Search for the cell housing the specified text and yield its [x, y] center coordinate. 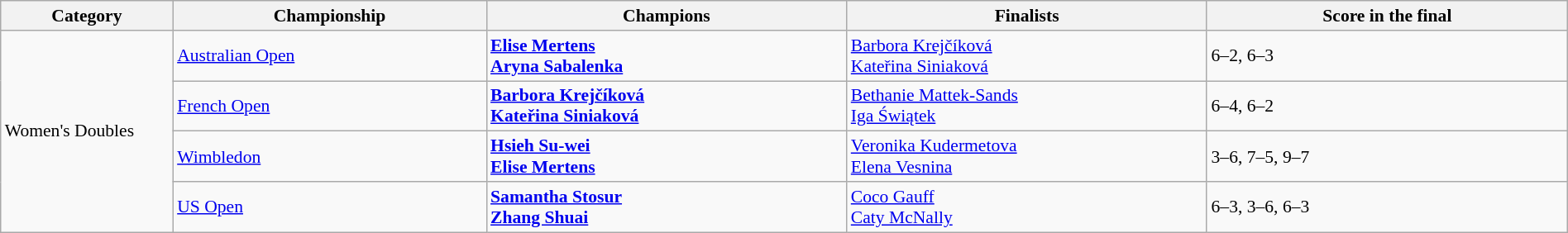
Championship [329, 16]
3–6, 7–5, 9–7 [1387, 157]
Score in the final [1387, 16]
6–3, 3–6, 6–3 [1387, 207]
French Open [329, 106]
Finalists [1027, 16]
Champions [667, 16]
Coco Gauff Caty McNally [1027, 207]
Bethanie Mattek-Sands Iga Świątek [1027, 106]
Women's Doubles [87, 131]
US Open [329, 207]
Category [87, 16]
6–2, 6–3 [1387, 56]
Veronika Kudermetova Elena Vesnina [1027, 157]
Samantha Stosur Zhang Shuai [667, 207]
Elise Mertens Aryna Sabalenka [667, 56]
Hsieh Su-wei Elise Mertens [667, 157]
6–4, 6–2 [1387, 106]
Wimbledon [329, 157]
Australian Open [329, 56]
